Extract the (x, y) coordinate from the center of the cell holding the provided text.  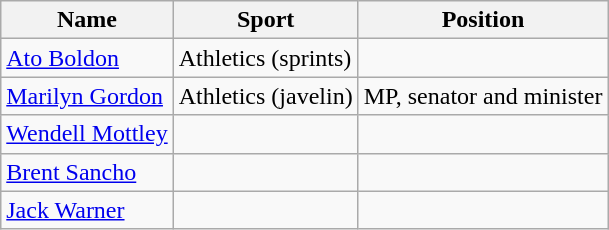
Brent Sancho (87, 172)
Sport (266, 20)
Jack Warner (87, 210)
Name (87, 20)
Marilyn Gordon (87, 96)
Athletics (javelin) (266, 96)
Athletics (sprints) (266, 58)
Ato Boldon (87, 58)
Position (483, 20)
MP, senator and minister (483, 96)
Wendell Mottley (87, 134)
